Extract the [X, Y] coordinate from the center of the cell holding the provided text.  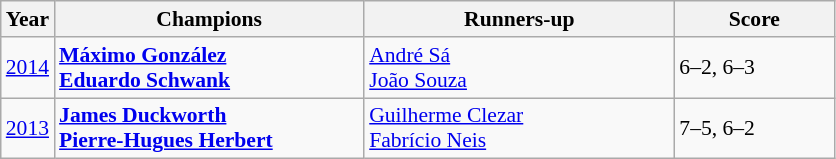
6–2, 6–3 [754, 68]
Runners-up [519, 19]
André Sá João Souza [519, 68]
7–5, 6–2 [754, 128]
James Duckworth Pierre-Hugues Herbert [209, 128]
Guilherme Clezar Fabrício Neis [519, 128]
2014 [28, 68]
2013 [28, 128]
Score [754, 19]
Champions [209, 19]
Máximo González Eduardo Schwank [209, 68]
Year [28, 19]
